Pinpoint the cell where the given text exists, returning its (X, Y) midpoint coordinate. 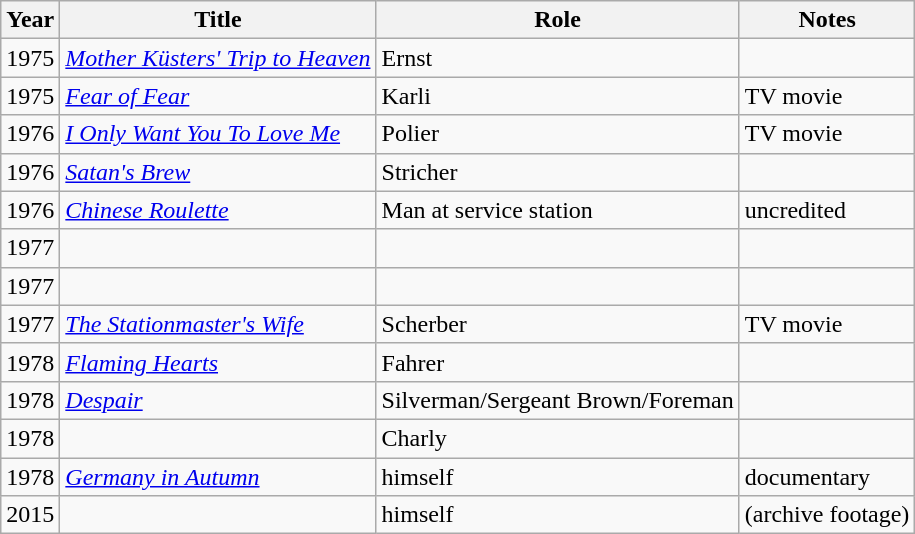
Fahrer (558, 362)
Silverman/Sergeant Brown/Foreman (558, 400)
Role (558, 20)
Scherber (558, 324)
I Only Want You To Love Me (218, 134)
The Stationmaster's Wife (218, 324)
documentary (827, 477)
Stricher (558, 172)
Karli (558, 96)
2015 (30, 515)
(archive footage) (827, 515)
uncredited (827, 210)
Year (30, 20)
Man at service station (558, 210)
Mother Küsters' Trip to Heaven (218, 58)
Flaming Hearts (218, 362)
Polier (558, 134)
Fear of Fear (218, 96)
Satan's Brew (218, 172)
Title (218, 20)
Ernst (558, 58)
Germany in Autumn (218, 477)
Despair (218, 400)
Notes (827, 20)
Chinese Roulette (218, 210)
Charly (558, 438)
